Detect which cell encompasses the target text, then output its (X, Y) center coordinate. 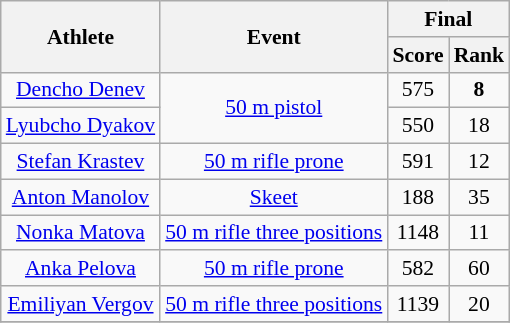
12 (480, 162)
18 (480, 126)
8 (480, 90)
50 m pistol (274, 108)
575 (418, 90)
591 (418, 162)
11 (480, 233)
Event (274, 36)
Score (418, 55)
Lyubcho Dyakov (80, 126)
Stefan Krastev (80, 162)
Athlete (80, 36)
Dencho Denev (80, 90)
35 (480, 197)
Anton Manolov (80, 197)
Anka Pelova (80, 269)
Nonka Matova (80, 233)
Skeet (274, 197)
60 (480, 269)
1139 (418, 304)
20 (480, 304)
550 (418, 126)
Final (448, 19)
Emiliyan Vergov (80, 304)
Rank (480, 55)
188 (418, 197)
1148 (418, 233)
582 (418, 269)
